Locate the cell with the specified text and output its (X, Y) center coordinate. 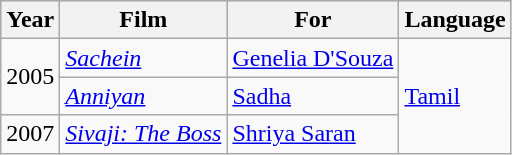
Language (455, 20)
Year (30, 20)
For (313, 20)
Tamil (455, 96)
Sivaji: The Boss (144, 134)
Anniyan (144, 96)
Genelia D'Souza (313, 58)
2007 (30, 134)
Sadha (313, 96)
2005 (30, 77)
Film (144, 20)
Sachein (144, 58)
Shriya Saran (313, 134)
